Provide the [x, y] coordinate of the cell's center where the given text is located.  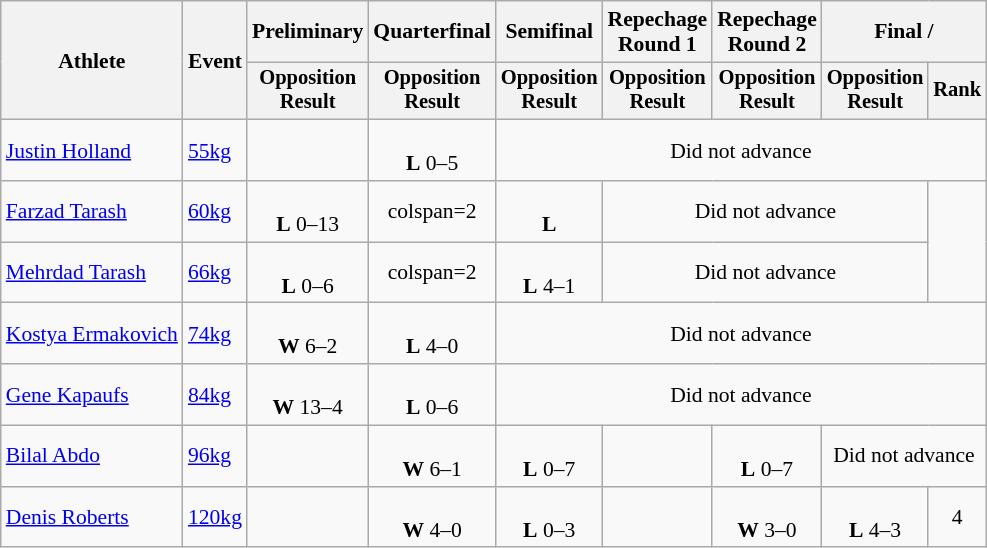
L 0–13 [308, 212]
96kg [215, 456]
W 4–0 [432, 518]
84kg [215, 394]
Justin Holland [92, 150]
Quarterfinal [432, 32]
120kg [215, 518]
55kg [215, 150]
W 6–2 [308, 334]
RepechageRound 1 [658, 32]
W 13–4 [308, 394]
Farzad Tarash [92, 212]
L 4–1 [550, 272]
Semifinal [550, 32]
Athlete [92, 60]
Event [215, 60]
W 6–1 [432, 456]
Kostya Ermakovich [92, 334]
Denis Roberts [92, 518]
L 4–3 [876, 518]
L 0–5 [432, 150]
Mehrdad Tarash [92, 272]
66kg [215, 272]
L 4–0 [432, 334]
Final / [904, 32]
Bilal Abdo [92, 456]
L [550, 212]
RepechageRound 2 [767, 32]
60kg [215, 212]
Preliminary [308, 32]
Rank [957, 91]
4 [957, 518]
74kg [215, 334]
Gene Kapaufs [92, 394]
L 0–3 [550, 518]
W 3–0 [767, 518]
